Extract the (x, y) coordinate from the center of the cell holding the provided text.  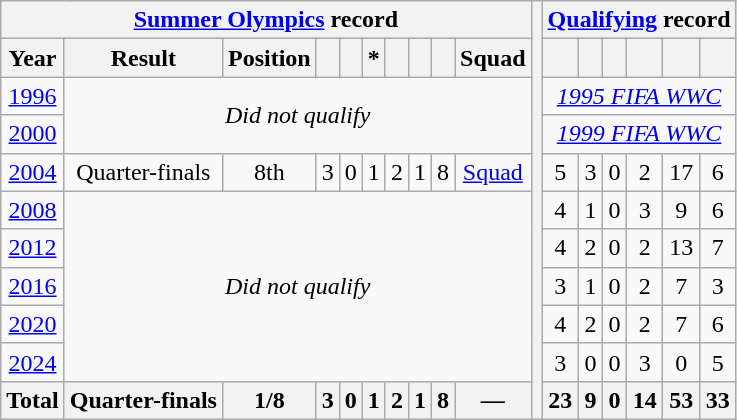
— (493, 400)
Qualifying record (639, 20)
2024 (33, 362)
2000 (33, 134)
1995 FIFA WWC (639, 96)
23 (560, 400)
2020 (33, 324)
53 (681, 400)
1999 FIFA WWC (639, 134)
13 (681, 248)
2012 (33, 248)
14 (645, 400)
8th (269, 172)
33 (718, 400)
Result (143, 58)
1996 (33, 96)
Total (33, 400)
2016 (33, 286)
17 (681, 172)
2004 (33, 172)
Summer Olympics record (266, 20)
2008 (33, 210)
Year (33, 58)
1/8 (269, 400)
* (374, 58)
Position (269, 58)
